Capture the cell that displays the provided text and extract its [x, y] central coordinate. 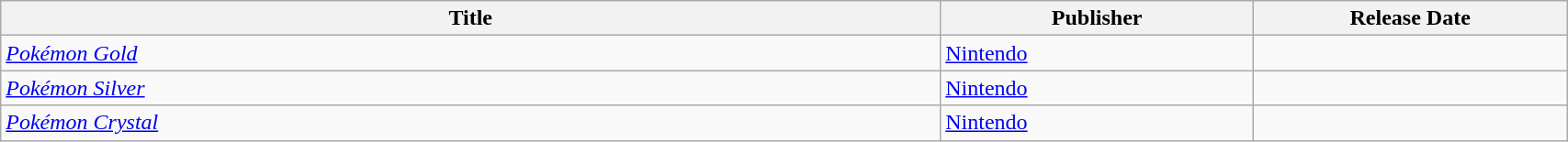
Release Date [1411, 18]
Pokémon Gold [470, 53]
Publisher [1097, 18]
Title [470, 18]
Pokémon Crystal [470, 123]
Pokémon Silver [470, 88]
